Locate the cell with the specified text and output its [x, y] center coordinate. 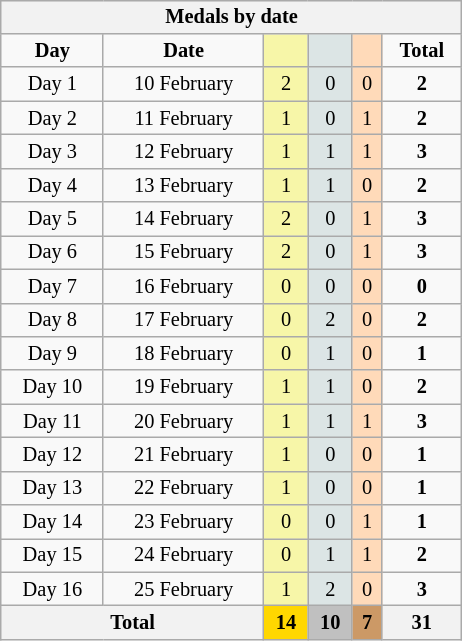
13 February [183, 185]
25 February [183, 589]
11 February [183, 118]
Day 7 [52, 286]
24 February [183, 556]
Day 13 [52, 488]
Day 16 [52, 589]
10 February [183, 84]
31 [422, 623]
19 February [183, 387]
7 [366, 623]
Day 2 [52, 118]
Day 12 [52, 455]
Day 15 [52, 556]
Day 3 [52, 152]
Medals by date [231, 17]
14 February [183, 219]
20 February [183, 421]
Day 9 [52, 354]
15 February [183, 253]
23 February [183, 522]
Day 6 [52, 253]
Date [183, 51]
12 February [183, 152]
21 February [183, 455]
Day [52, 51]
Day 10 [52, 387]
22 February [183, 488]
Day 8 [52, 320]
Day 5 [52, 219]
Day 1 [52, 84]
Day 11 [52, 421]
18 February [183, 354]
17 February [183, 320]
14 [286, 623]
16 February [183, 286]
Day 4 [52, 185]
10 [330, 623]
Day 14 [52, 522]
